Return the (x, y) coordinate for the center point of the cell that contains the specified text.  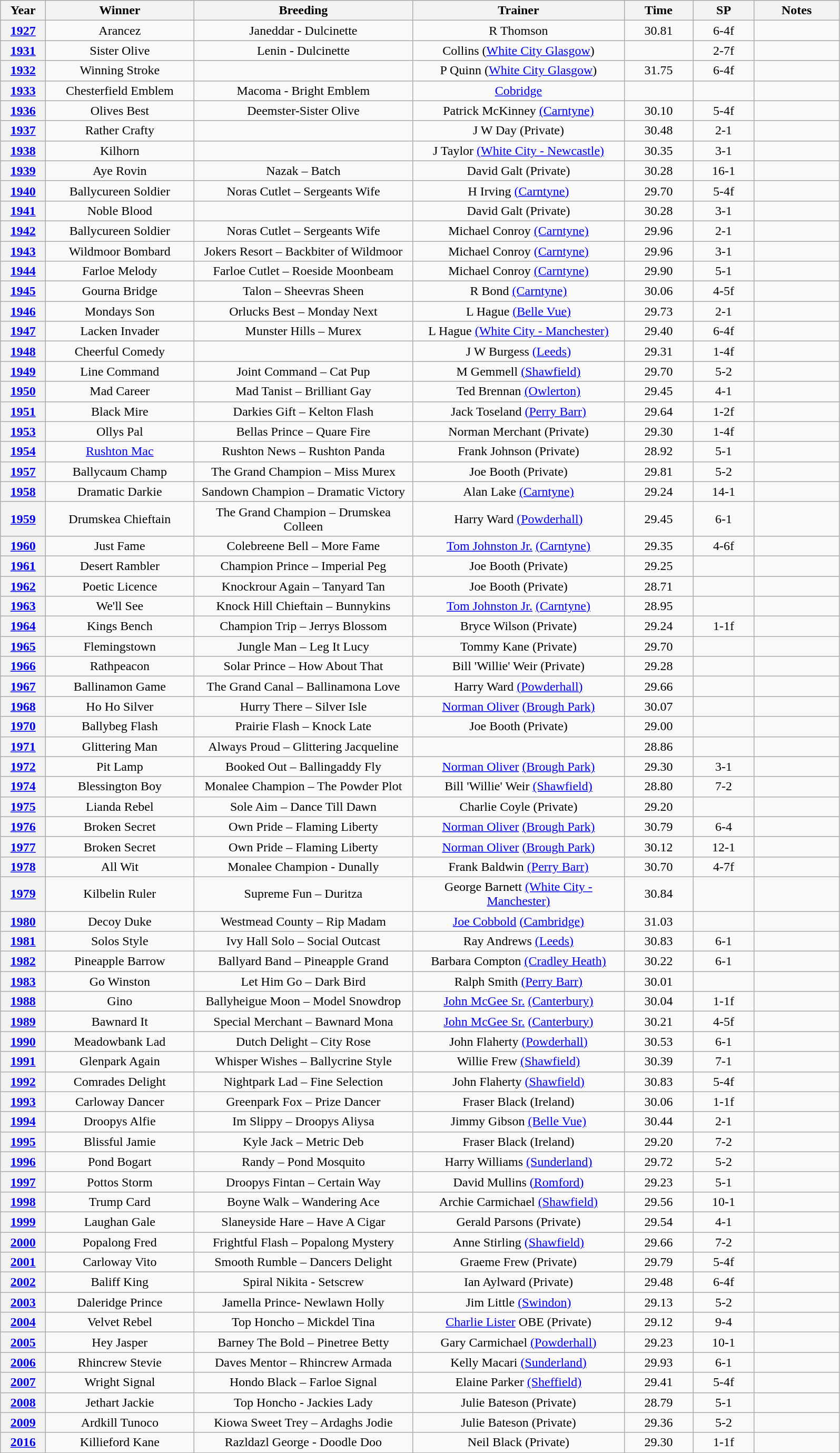
Jethart Jackie (120, 1402)
Rushton Mac (120, 451)
1974 (23, 787)
1962 (23, 586)
29.36 (658, 1422)
J Taylor (White City - Newcastle) (518, 151)
R Bond (Carntyne) (518, 291)
R Thomson (518, 31)
28.80 (658, 787)
30.81 (658, 31)
Alan Lake (Carntyne) (518, 492)
Macoma - Bright Emblem (303, 91)
Slaneyside Hare – Have A Cigar (303, 1222)
1965 (23, 646)
Collins (White City Glasgow) (518, 51)
Farloe Cutlet – Roeside Moonbeam (303, 271)
2001 (23, 1262)
J W Burgess (Leeds) (518, 351)
Hey Jasper (120, 1342)
Jungle Man – Leg It Lucy (303, 646)
1975 (23, 807)
30.44 (658, 1122)
1980 (23, 921)
Wright Signal (120, 1382)
Blessington Boy (120, 787)
1937 (23, 131)
Anne Stirling (Shawfield) (518, 1242)
Ian Aylward (Private) (518, 1282)
Winning Stroke (120, 71)
29.81 (658, 472)
Nazak – Batch (303, 171)
Gino (120, 1002)
31.75 (658, 71)
Wildmoor Bombard (120, 251)
1999 (23, 1222)
4-6f (724, 546)
Joe Cobbold (Cambridge) (518, 921)
Monalee Champion – The Powder Plot (303, 787)
29.73 (658, 311)
1961 (23, 566)
29.31 (658, 351)
Supreme Fun – Duritza (303, 894)
1990 (23, 1042)
Go Winston (120, 981)
29.40 (658, 331)
29.90 (658, 271)
Gourna Bridge (120, 291)
30.70 (658, 867)
30.79 (658, 827)
1948 (23, 351)
Rathpeacon (120, 666)
Ray Andrews (Leeds) (518, 941)
1953 (23, 431)
2006 (23, 1362)
The Grand Champion – Miss Murex (303, 472)
J W Day (Private) (518, 131)
Popalong Fred (120, 1242)
Lacken Invader (120, 331)
Im Slippy – Droopys Aliysa (303, 1122)
Solos Style (120, 941)
John Flaherty (Powderhall) (518, 1042)
Cobridge (518, 91)
The Grand Canal – Ballinamona Love (303, 686)
Sandown Champion – Dramatic Victory (303, 492)
Sister Olive (120, 51)
Jokers Resort – Backbiter of Wildmoor (303, 251)
George Barnett (White City - Manchester) (518, 894)
2002 (23, 1282)
1981 (23, 941)
Norman Merchant (Private) (518, 431)
30.01 (658, 981)
Kiowa Sweet Trey – Ardaghs Jodie (303, 1422)
1-2f (724, 411)
Mondays Son (120, 311)
2004 (23, 1322)
1967 (23, 686)
1966 (23, 666)
1978 (23, 867)
Meadowbank Lad (120, 1042)
2000 (23, 1242)
1988 (23, 1002)
31.03 (658, 921)
Dutch Delight – City Rose (303, 1042)
29.25 (658, 566)
Booked Out – Ballingaddy Fly (303, 767)
Ralph Smith (Perry Barr) (518, 981)
29.13 (658, 1302)
28.71 (658, 586)
Joint Command – Cat Pup (303, 371)
Gerald Parsons (Private) (518, 1222)
Olives Best (120, 111)
Comrades Delight (120, 1082)
12-1 (724, 847)
Just Fame (120, 546)
29.54 (658, 1222)
1989 (23, 1022)
Ballybeg Flash (120, 726)
Decoy Duke (120, 921)
Aye Rovin (120, 171)
David Mullins (Romford) (518, 1182)
1998 (23, 1202)
Deemster-Sister Olive (303, 111)
1946 (23, 311)
1960 (23, 546)
H Irving (Carntyne) (518, 191)
Colebreene Bell – More Fame (303, 546)
Daleridge Prince (120, 1302)
Ted Brennan (Owlerton) (518, 391)
1933 (23, 91)
Frightful Flash – Popalong Mystery (303, 1242)
Baliff King (120, 1282)
29.12 (658, 1322)
Daves Mentor – Rhincrew Armada (303, 1362)
SP (724, 11)
29.28 (658, 666)
Lenin - Dulcinette (303, 51)
John Flaherty (Shawfield) (518, 1082)
Knockrour Again – Tanyard Tan (303, 586)
4-7f (724, 867)
1939 (23, 171)
L Hague (White City - Manchester) (518, 331)
2007 (23, 1382)
M Gemmell (Shawfield) (518, 371)
Rather Crafty (120, 131)
Trump Card (120, 1202)
1958 (23, 492)
Black Mire (120, 411)
Pit Lamp (120, 767)
Graeme Frew (Private) (518, 1262)
1931 (23, 51)
Barney The Bold – Pinetree Betty (303, 1342)
1943 (23, 251)
1995 (23, 1142)
Frank Baldwin (Perry Barr) (518, 867)
Ardkill Tunoco (120, 1422)
Jack Toseland (Perry Barr) (518, 411)
6-4 (724, 827)
1968 (23, 706)
Barbara Compton (Cradley Heath) (518, 961)
Lianda Rebel (120, 807)
Ollys Pal (120, 431)
Glittering Man (120, 747)
Bawnard It (120, 1022)
Laughan Gale (120, 1222)
1947 (23, 331)
1996 (23, 1162)
Champion Trip – Jerrys Blossom (303, 626)
29.48 (658, 1282)
Always Proud – Glittering Jacqueline (303, 747)
1979 (23, 894)
Bill 'Willie' Weir (Private) (518, 666)
1971 (23, 747)
30.10 (658, 111)
29.41 (658, 1382)
Year (23, 11)
Velvet Rebel (120, 1322)
Spiral Nikita - Setscrew (303, 1282)
28.86 (658, 747)
1951 (23, 411)
1950 (23, 391)
2016 (23, 1442)
Ballycaum Champ (120, 472)
Chesterfield Emblem (120, 91)
Talon – Sheevras Sheen (303, 291)
Poetic Licence (120, 586)
Top Honcho – Mickdel Tina (303, 1322)
1945 (23, 291)
29.72 (658, 1162)
Pond Bogart (120, 1162)
1970 (23, 726)
Whisper Wishes – Ballycrine Style (303, 1062)
Time (658, 11)
Pineapple Barrow (120, 961)
Breeding (303, 11)
1938 (23, 151)
Trainer (518, 11)
Sole Aim – Dance Till Dawn (303, 807)
Ballyheigue Moon – Model Snowdrop (303, 1002)
30.84 (658, 894)
1991 (23, 1062)
Jim Little (Swindon) (518, 1302)
Charlie Coyle (Private) (518, 807)
2005 (23, 1342)
Blissful Jamie (120, 1142)
Charlie Lister OBE (Private) (518, 1322)
2-7f (724, 51)
Let Him Go – Dark Bird (303, 981)
1954 (23, 451)
Ballyard Band – Pineapple Grand (303, 961)
29.56 (658, 1202)
1940 (23, 191)
Janeddar - Dulcinette (303, 31)
1977 (23, 847)
Hondo Black – Farloe Signal (303, 1382)
1983 (23, 981)
Westmead County – Rip Madam (303, 921)
Darkies Gift – Kelton Flash (303, 411)
Flemingstown (120, 646)
29.93 (658, 1362)
Droopys Alfie (120, 1122)
Archie Carmichael (Shawfield) (518, 1202)
Frank Johnson (Private) (518, 451)
Winner (120, 11)
Munster Hills – Murex (303, 331)
2008 (23, 1402)
9-4 (724, 1322)
Jimmy Gibson (Belle Vue) (518, 1122)
Prairie Flash – Knock Late (303, 726)
Bill 'Willie' Weir (Shawfield) (518, 787)
Desert Rambler (120, 566)
28.79 (658, 1402)
Greenpark Fox – Prize Dancer (303, 1102)
16-1 (724, 171)
Rushton News – Rushton Panda (303, 451)
1993 (23, 1102)
30.04 (658, 1002)
Line Command (120, 371)
1964 (23, 626)
Glenpark Again (120, 1062)
Randy – Pond Mosquito (303, 1162)
1957 (23, 472)
Carloway Dancer (120, 1102)
P Quinn (White City Glasgow) (518, 71)
Solar Prince – How About That (303, 666)
Tommy Kane (Private) (518, 646)
Noble Blood (120, 211)
Gary Carmichael (Powderhall) (518, 1342)
Dramatic Darkie (120, 492)
2009 (23, 1422)
Orlucks Best – Monday Next (303, 311)
Mad Career (120, 391)
1941 (23, 211)
We'll See (120, 606)
Harry Williams (Sunderland) (518, 1162)
The Grand Champion – Drumskea Colleen (303, 518)
14-1 (724, 492)
2003 (23, 1302)
Smooth Rumble – Dancers Delight (303, 1262)
30.48 (658, 131)
Patrick McKinney (Carntyne) (518, 111)
Carloway Vito (120, 1262)
All Wit (120, 867)
Boyne Walk – Wandering Ace (303, 1202)
28.92 (658, 451)
Neil Black (Private) (518, 1442)
30.22 (658, 961)
Special Merchant – Bawnard Mona (303, 1022)
1932 (23, 71)
29.00 (658, 726)
29.64 (658, 411)
Knock Hill Chieftain – Bunnykins (303, 606)
Ivy Hall Solo – Social Outcast (303, 941)
1959 (23, 518)
1994 (23, 1122)
7-1 (724, 1062)
1992 (23, 1082)
Nightpark Lad – Fine Selection (303, 1082)
Elaine Parker (Sheffield) (518, 1382)
30.35 (658, 151)
Killieford Kane (120, 1442)
Pottos Storm (120, 1182)
Jamella Prince- Newlawn Holly (303, 1302)
28.95 (658, 606)
L Hague (Belle Vue) (518, 311)
1949 (23, 371)
Drumskea Chieftain (120, 518)
Rhincrew Stevie (120, 1362)
1942 (23, 231)
Cheerful Comedy (120, 351)
Arancez (120, 31)
Farloe Melody (120, 271)
Bryce Wilson (Private) (518, 626)
Bellas Prince – Quare Fire (303, 431)
Droopys Fintan – Certain Way (303, 1182)
30.39 (658, 1062)
1927 (23, 31)
Champion Prince – Imperial Peg (303, 566)
30.12 (658, 847)
Willie Frew (Shawfield) (518, 1062)
1936 (23, 111)
1976 (23, 827)
1982 (23, 961)
Monalee Champion - Dunally (303, 867)
Hurry There – Silver Isle (303, 706)
Razldazl George - Doodle Doo (303, 1442)
Kelly Macari (Sunderland) (518, 1362)
29.79 (658, 1262)
Kilbelin Ruler (120, 894)
Ho Ho Silver (120, 706)
29.35 (658, 546)
Top Honcho - Jackies Lady (303, 1402)
Mad Tanist – Brilliant Gay (303, 391)
1944 (23, 271)
Notes (796, 11)
1997 (23, 1182)
Ballinamon Game (120, 686)
30.21 (658, 1022)
Kilhorn (120, 151)
30.07 (658, 706)
Kyle Jack – Metric Deb (303, 1142)
1963 (23, 606)
1972 (23, 767)
30.53 (658, 1042)
Kings Bench (120, 626)
